Pinpoint the cell where the given text exists, returning its (x, y) midpoint coordinate. 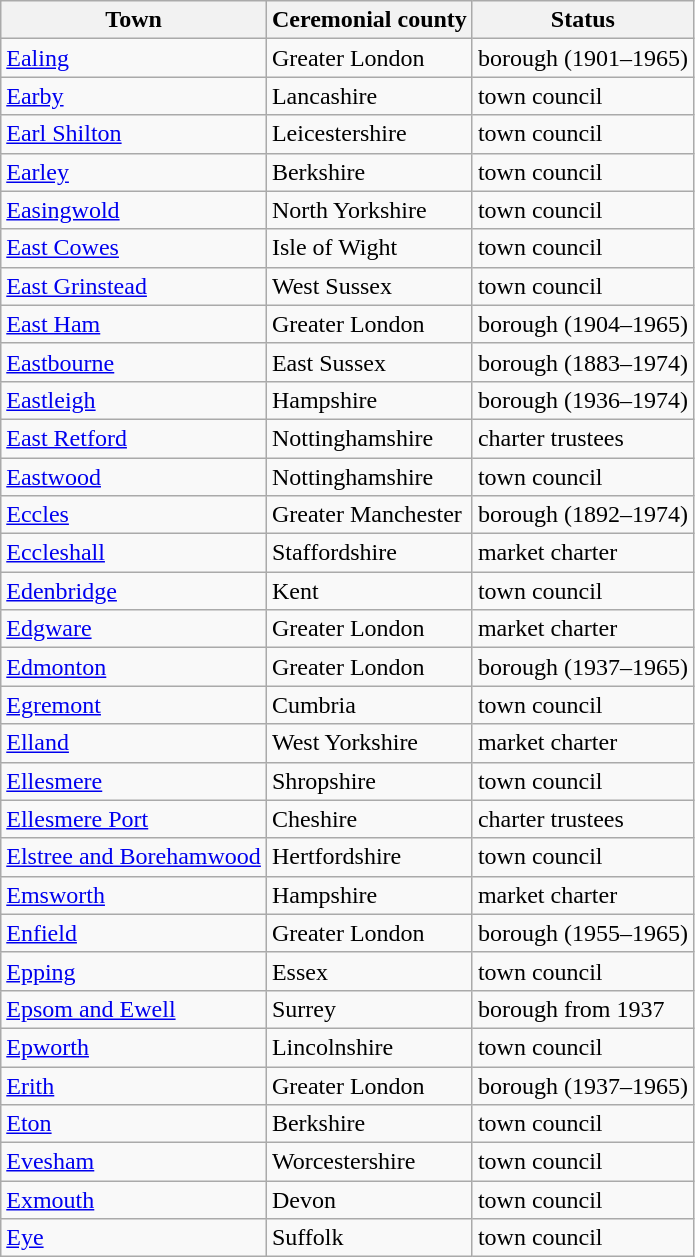
borough (1904–1965) (582, 324)
Greater Manchester (369, 515)
borough (1936–1974) (582, 400)
Edmonton (134, 667)
Cheshire (369, 819)
Erith (134, 1085)
East Grinstead (134, 286)
Eastleigh (134, 400)
Lancashire (369, 96)
Kent (369, 591)
Emsworth (134, 895)
Elland (134, 743)
Shropshire (369, 781)
Leicestershire (369, 134)
Edenbridge (134, 591)
Worcestershire (369, 1162)
Epsom and Ewell (134, 1009)
Cumbria (369, 705)
Evesham (134, 1162)
Ealing (134, 58)
borough (1892–1974) (582, 515)
borough from 1937 (582, 1009)
East Ham (134, 324)
Hertfordshire (369, 857)
East Sussex (369, 362)
Edgware (134, 629)
Eton (134, 1124)
borough (1883–1974) (582, 362)
Surrey (369, 1009)
Enfield (134, 933)
North Yorkshire (369, 210)
Isle of Wight (369, 248)
Status (582, 20)
Eastwood (134, 477)
Easingwold (134, 210)
Earby (134, 96)
Egremont (134, 705)
Earley (134, 172)
Eastbourne (134, 362)
West Sussex (369, 286)
East Cowes (134, 248)
Ellesmere (134, 781)
Suffolk (369, 1238)
Ellesmere Port (134, 819)
Devon (369, 1200)
Eccles (134, 515)
Lincolnshire (369, 1047)
Ceremonial county (369, 20)
East Retford (134, 438)
borough (1955–1965) (582, 933)
Exmouth (134, 1200)
borough (1901–1965) (582, 58)
West Yorkshire (369, 743)
Town (134, 20)
Essex (369, 971)
Earl Shilton (134, 134)
Epworth (134, 1047)
Epping (134, 971)
Staffordshire (369, 553)
Eccleshall (134, 553)
Eye (134, 1238)
Elstree and Borehamwood (134, 857)
